Scan for the cell matching the given text and deliver its [X, Y] coordinate at center. 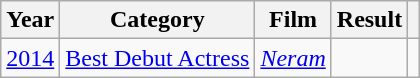
2014 [30, 58]
Result [369, 20]
Year [30, 20]
Film [293, 20]
Best Debut Actress [158, 58]
Neram [293, 58]
Category [158, 20]
